Return the (X, Y) coordinate for the center point of the cell that contains the specified text.  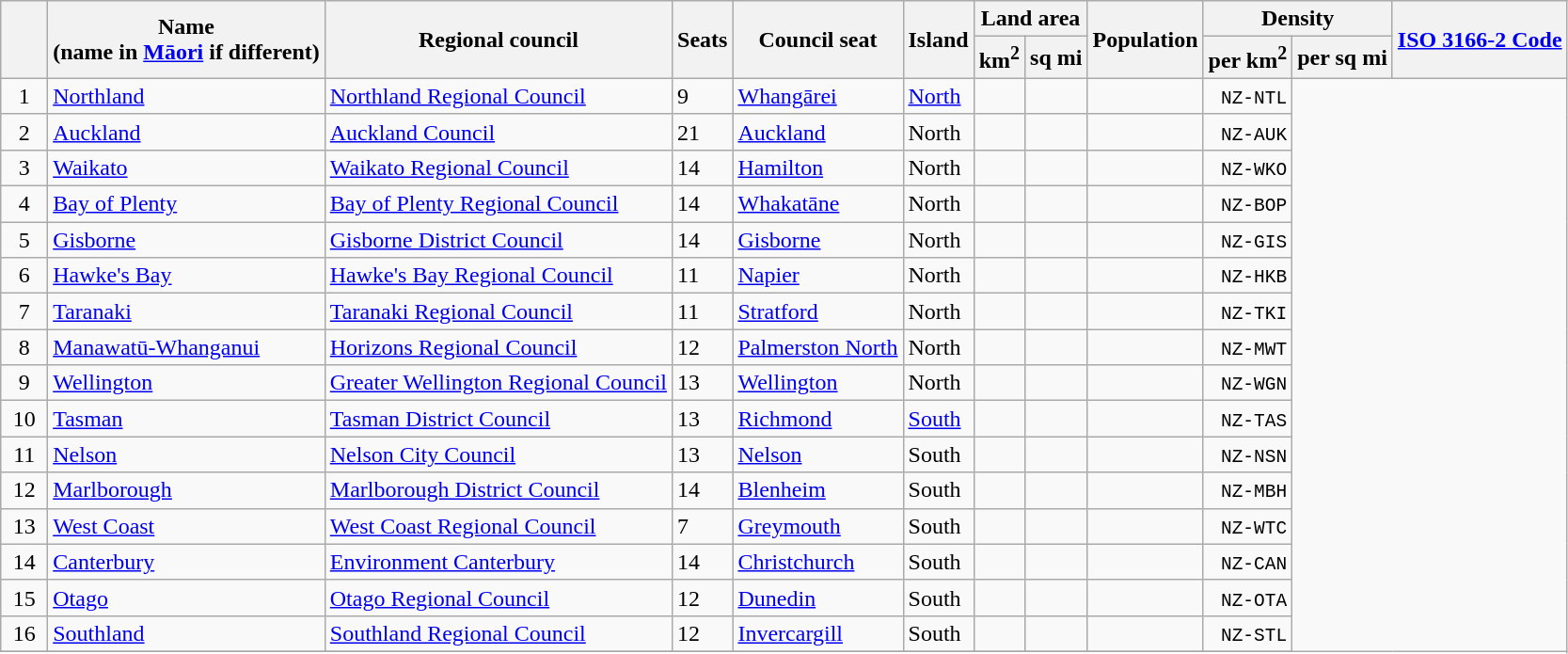
NZ-STL (1247, 633)
Palmerston North (818, 347)
NZ-WTC (1247, 526)
Horizons Regional Council (499, 347)
Southland (186, 633)
Manawatū-Whanganui (186, 347)
4 (24, 204)
NZ-TAS (1247, 419)
Tasman (186, 419)
Otago (186, 598)
NZ-NTL (1247, 96)
2 (24, 132)
NZ-TKI (1247, 311)
6 (24, 276)
1 (24, 96)
3 (24, 167)
16 (24, 633)
Northland Regional Council (499, 96)
NZ-HKB (1247, 276)
Tasman District Council (499, 419)
15 (24, 598)
Otago Regional Council (499, 598)
Seats (703, 40)
Environment Canterbury (499, 562)
per sq mi (1343, 58)
ISO 3166-2 Code (1480, 40)
NZ-GIS (1247, 240)
Hamilton (818, 167)
NZ-MBH (1247, 490)
Invercargill (818, 633)
Nelson City Council (499, 455)
Greymouth (818, 526)
Regional council (499, 40)
NZ-CAN (1247, 562)
Name(name in Māori if different) (186, 40)
21 (703, 132)
Marlborough District Council (499, 490)
Population (1146, 40)
Island (939, 40)
NZ-OTA (1247, 598)
Richmond (818, 419)
Canterbury (186, 562)
NZ-WKO (1247, 167)
Whangārei (818, 96)
Gisborne District Council (499, 240)
Stratford (818, 311)
Hawke's Bay Regional Council (499, 276)
West Coast (186, 526)
West Coast Regional Council (499, 526)
Greater Wellington Regional Council (499, 383)
Density (1298, 19)
NZ-BOP (1247, 204)
Napier (818, 276)
5 (24, 240)
8 (24, 347)
10 (24, 419)
Marlborough (186, 490)
Southland Regional Council (499, 633)
Bay of Plenty Regional Council (499, 204)
Taranaki (186, 311)
Hawke's Bay (186, 276)
NZ-NSN (1247, 455)
Dunedin (818, 598)
Blenheim (818, 490)
Council seat (818, 40)
per km2 (1247, 58)
Northland (186, 96)
NZ-WGN (1247, 383)
Christchurch (818, 562)
Land area (1031, 19)
Taranaki Regional Council (499, 311)
Bay of Plenty (186, 204)
Whakatāne (818, 204)
Auckland Council (499, 132)
NZ-AUK (1247, 132)
km2 (999, 58)
NZ-MWT (1247, 347)
sq mi (1056, 58)
Waikato (186, 167)
Waikato Regional Council (499, 167)
